Scan for the cell matching the given text and deliver its [X, Y] coordinate at center. 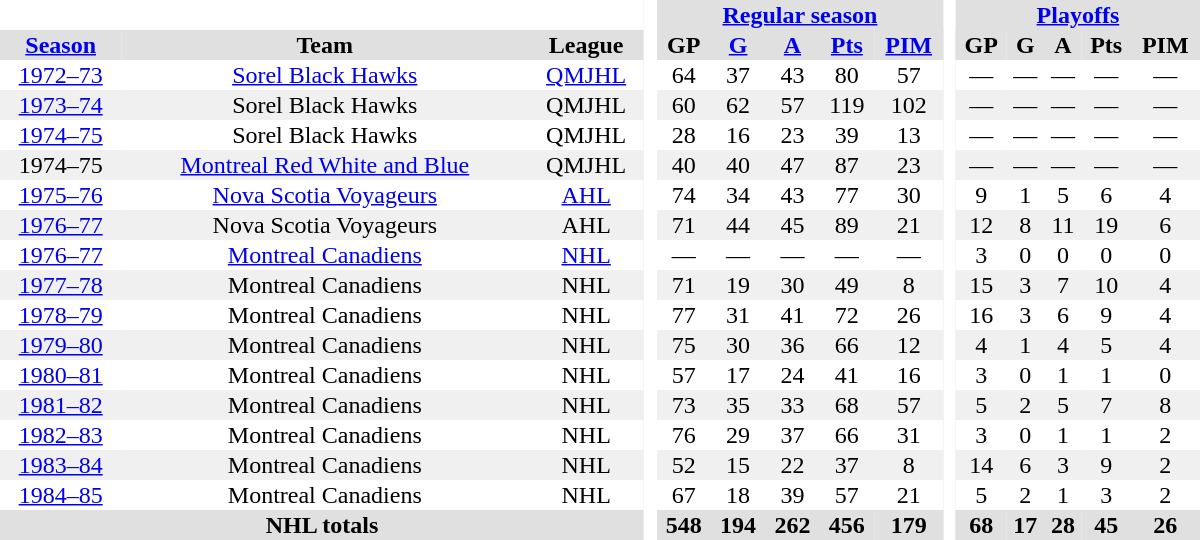
1978–79 [60, 315]
47 [792, 165]
NHL totals [322, 525]
Team [324, 45]
74 [684, 195]
1977–78 [60, 285]
36 [792, 345]
67 [684, 495]
1981–82 [60, 405]
49 [847, 285]
10 [1106, 285]
44 [738, 225]
75 [684, 345]
35 [738, 405]
Playoffs [1078, 15]
Montreal Red White and Blue [324, 165]
1972–73 [60, 75]
1979–80 [60, 345]
1975–76 [60, 195]
11 [1063, 225]
60 [684, 105]
80 [847, 75]
1980–81 [60, 375]
14 [982, 465]
13 [908, 135]
52 [684, 465]
548 [684, 525]
194 [738, 525]
62 [738, 105]
64 [684, 75]
102 [908, 105]
Regular season [800, 15]
76 [684, 435]
1973–74 [60, 105]
29 [738, 435]
18 [738, 495]
89 [847, 225]
1984–85 [60, 495]
League [586, 45]
22 [792, 465]
72 [847, 315]
33 [792, 405]
87 [847, 165]
179 [908, 525]
456 [847, 525]
1983–84 [60, 465]
262 [792, 525]
73 [684, 405]
34 [738, 195]
Season [60, 45]
119 [847, 105]
24 [792, 375]
1982–83 [60, 435]
